Pinpoint the cell where the given text exists, returning its [x, y] midpoint coordinate. 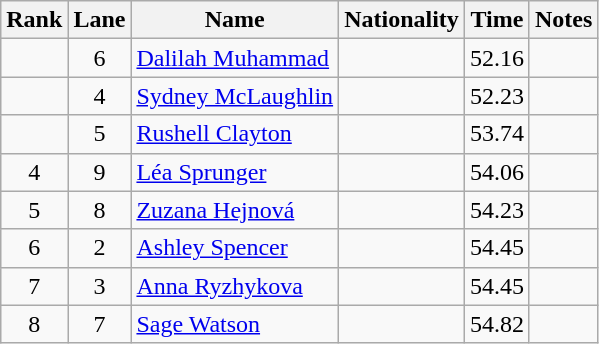
Ashley Spencer [235, 248]
9 [100, 172]
Rushell Clayton [235, 134]
Sydney McLaughlin [235, 96]
2 [100, 248]
54.23 [496, 210]
54.06 [496, 172]
Dalilah Muhammad [235, 58]
Time [496, 20]
54.82 [496, 324]
Nationality [402, 20]
Léa Sprunger [235, 172]
52.16 [496, 58]
Rank [34, 20]
Anna Ryzhykova [235, 286]
Notes [563, 20]
53.74 [496, 134]
Lane [100, 20]
Zuzana Hejnová [235, 210]
Name [235, 20]
52.23 [496, 96]
Sage Watson [235, 324]
3 [100, 286]
